Identify which cell holds the provided text, then report its [x, y] central coordinate. 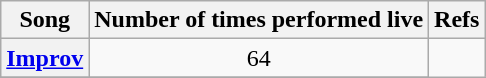
Song [45, 20]
64 [259, 58]
Improv [45, 58]
Refs [457, 20]
Number of times performed live [259, 20]
